Determine the [x, y] coordinate at the center of the cell enclosing the given text.  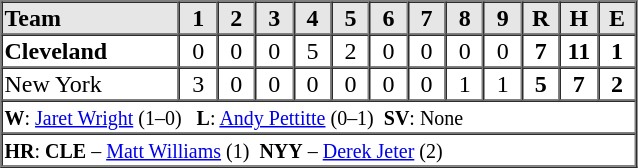
11 [579, 50]
E [617, 18]
Team [91, 18]
8 [465, 18]
H [579, 18]
9 [503, 18]
Cleveland [91, 50]
4 [312, 18]
6 [388, 18]
R [541, 18]
HR: CLE – Matt Williams (1) NYY – Derek Jeter (2) [319, 150]
W: Jaret Wright (1–0) L: Andy Pettitte (0–1) SV: None [319, 116]
New York [91, 84]
